From the cell containing the given text, extract its center point as [X, Y] coordinate. 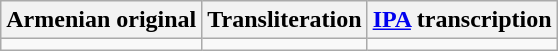
IPA transcription [462, 20]
Armenian original [102, 20]
Transliteration [284, 20]
